Provide the (x, y) coordinate of the cell's center where the given text is located.  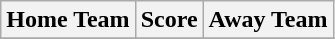
Away Team (268, 20)
Home Team (68, 20)
Score (169, 20)
